Scan for the cell matching the given text and deliver its (x, y) coordinate at center. 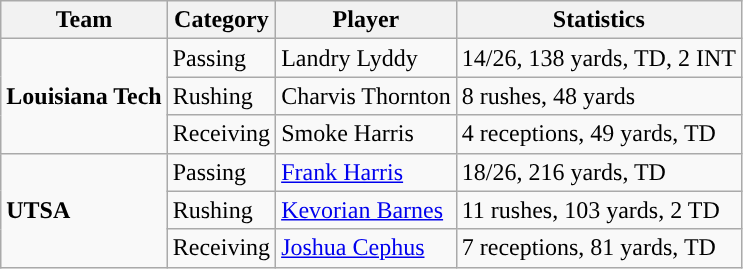
Frank Harris (366, 172)
Team (84, 20)
Charvis Thornton (366, 96)
Louisiana Tech (84, 96)
7 receptions, 81 yards, TD (598, 248)
Player (366, 20)
11 rushes, 103 yards, 2 TD (598, 210)
Landry Lyddy (366, 58)
Joshua Cephus (366, 248)
Smoke Harris (366, 134)
14/26, 138 yards, TD, 2 INT (598, 58)
Category (221, 20)
UTSA (84, 210)
4 receptions, 49 yards, TD (598, 134)
8 rushes, 48 yards (598, 96)
18/26, 216 yards, TD (598, 172)
Statistics (598, 20)
Kevorian Barnes (366, 210)
